For the text-containing cell, return its midpoint in (x, y) coordinate format. 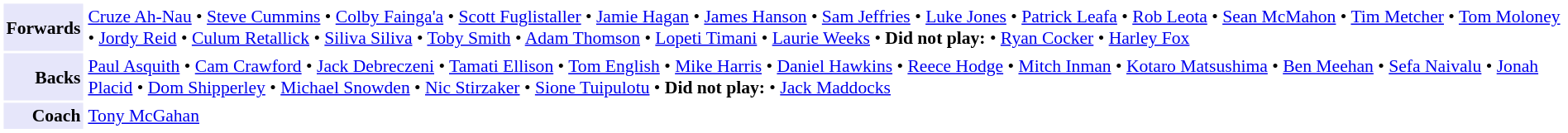
Tony McGahan (825, 116)
Backs (43, 76)
Coach (43, 116)
Forwards (43, 26)
